Find where the given text appears and provide that cell's center as [X, Y] coordinate. 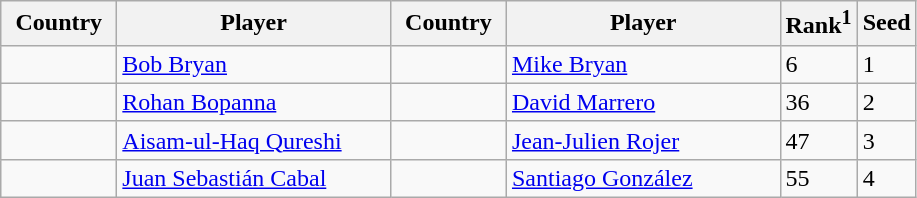
Mike Bryan [643, 64]
2 [886, 102]
4 [886, 178]
Juan Sebastián Cabal [254, 178]
36 [818, 102]
Bob Bryan [254, 64]
Aisam-ul-Haq Qureshi [254, 140]
47 [818, 140]
Seed [886, 24]
Jean-Julien Rojer [643, 140]
David Marrero [643, 102]
Santiago González [643, 178]
6 [818, 64]
Rohan Bopanna [254, 102]
1 [886, 64]
55 [818, 178]
3 [886, 140]
Rank1 [818, 24]
